Find where the given text appears and provide that cell's center as (X, Y) coordinate. 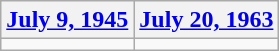
July 20, 1963 (206, 20)
July 9, 1945 (68, 20)
